Detect which cell encompasses the target text, then output its (x, y) center coordinate. 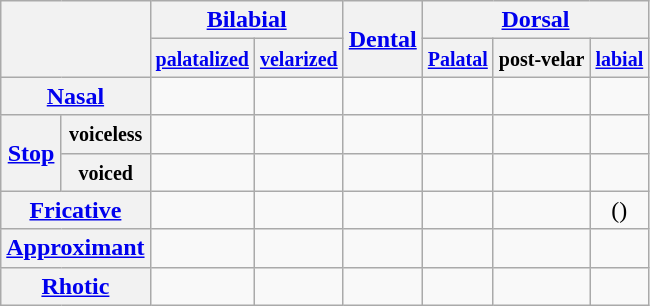
velarized (298, 58)
Approximant (76, 248)
post-velar (542, 58)
palatalized (202, 58)
Fricative (76, 210)
Nasal (76, 96)
Dorsal (535, 20)
Rhotic (76, 286)
Palatal (458, 58)
voiceless (106, 134)
Dental (382, 39)
voiced (106, 172)
Bilabial (246, 20)
labial (620, 58)
() (620, 210)
Stop (32, 153)
